Pinpoint the cell where the given text exists, returning its [x, y] midpoint coordinate. 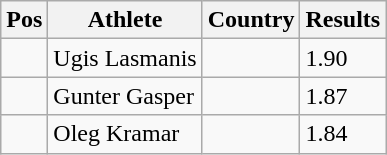
Pos [24, 20]
Oleg Kramar [125, 134]
Country [251, 20]
Gunter Gasper [125, 96]
1.84 [343, 134]
Ugis Lasmanis [125, 58]
Results [343, 20]
1.87 [343, 96]
Athlete [125, 20]
1.90 [343, 58]
